Return the (x, y) coordinate for the center point of the cell that contains the specified text.  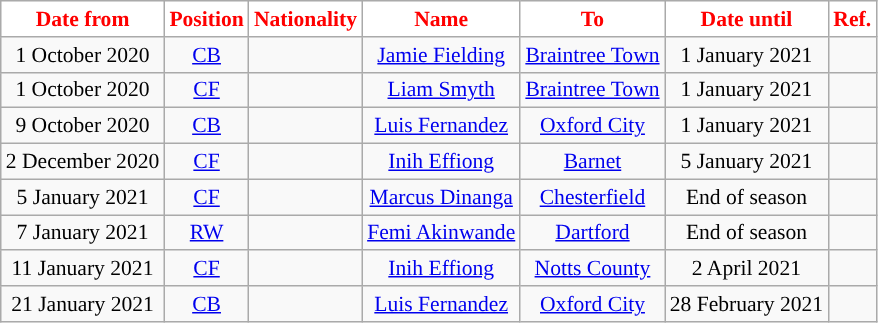
Nationality (306, 19)
Marcus Dinanga (441, 197)
To (592, 19)
Notts County (592, 269)
Femi Akinwande (441, 233)
7 January 2021 (83, 233)
Dartford (592, 233)
9 October 2020 (83, 126)
Liam Smyth (441, 90)
Barnet (592, 162)
Date from (83, 19)
Chesterfield (592, 197)
Date until (747, 19)
Jamie Fielding (441, 55)
Name (441, 19)
11 January 2021 (83, 269)
Ref. (852, 19)
21 January 2021 (83, 304)
Position (206, 19)
2 April 2021 (747, 269)
RW (206, 233)
28 February 2021 (747, 304)
2 December 2020 (83, 162)
